Locate the cell with the specified text and output its [X, Y] center coordinate. 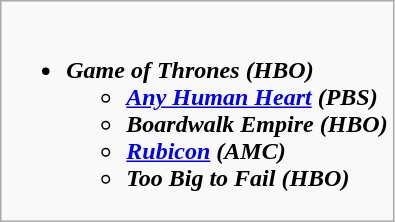
Game of Thrones (HBO)Any Human Heart (PBS)Boardwalk Empire (HBO)Rubicon (AMC)Too Big to Fail (HBO) [197, 112]
